Locate the cell with the specified text and output its [X, Y] center coordinate. 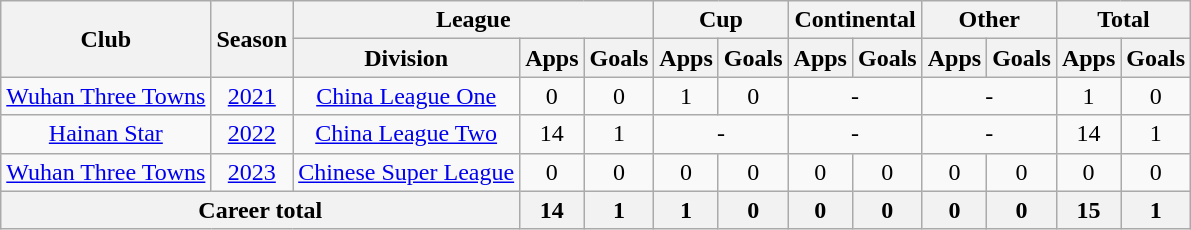
China League Two [406, 134]
Club [106, 39]
Total [1123, 20]
Division [406, 58]
Other [989, 20]
Season [252, 39]
Continental [855, 20]
Hainan Star [106, 134]
League [474, 20]
15 [1088, 210]
Career total [260, 210]
2023 [252, 172]
China League One [406, 96]
Chinese Super League [406, 172]
2022 [252, 134]
Cup [721, 20]
2021 [252, 96]
